Search for the cell housing the specified text and yield its [X, Y] center coordinate. 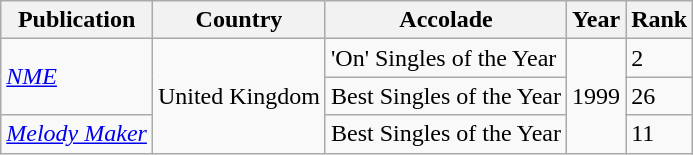
Country [238, 20]
Melody Maker [77, 134]
NME [77, 77]
11 [660, 134]
Accolade [446, 20]
Year [596, 20]
1999 [596, 96]
2 [660, 58]
United Kingdom [238, 96]
'On' Singles of the Year [446, 58]
Publication [77, 20]
Rank [660, 20]
26 [660, 96]
